Scan for the cell matching the given text and deliver its (x, y) coordinate at center. 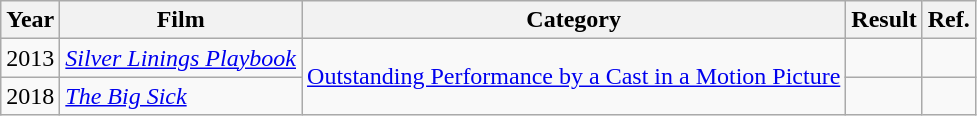
The Big Sick (181, 96)
Result (884, 20)
2018 (30, 96)
Ref. (948, 20)
Silver Linings Playbook (181, 58)
2013 (30, 58)
Category (574, 20)
Film (181, 20)
Year (30, 20)
Outstanding Performance by a Cast in a Motion Picture (574, 77)
